Extract the [x, y] coordinate from the center of the cell holding the provided text.  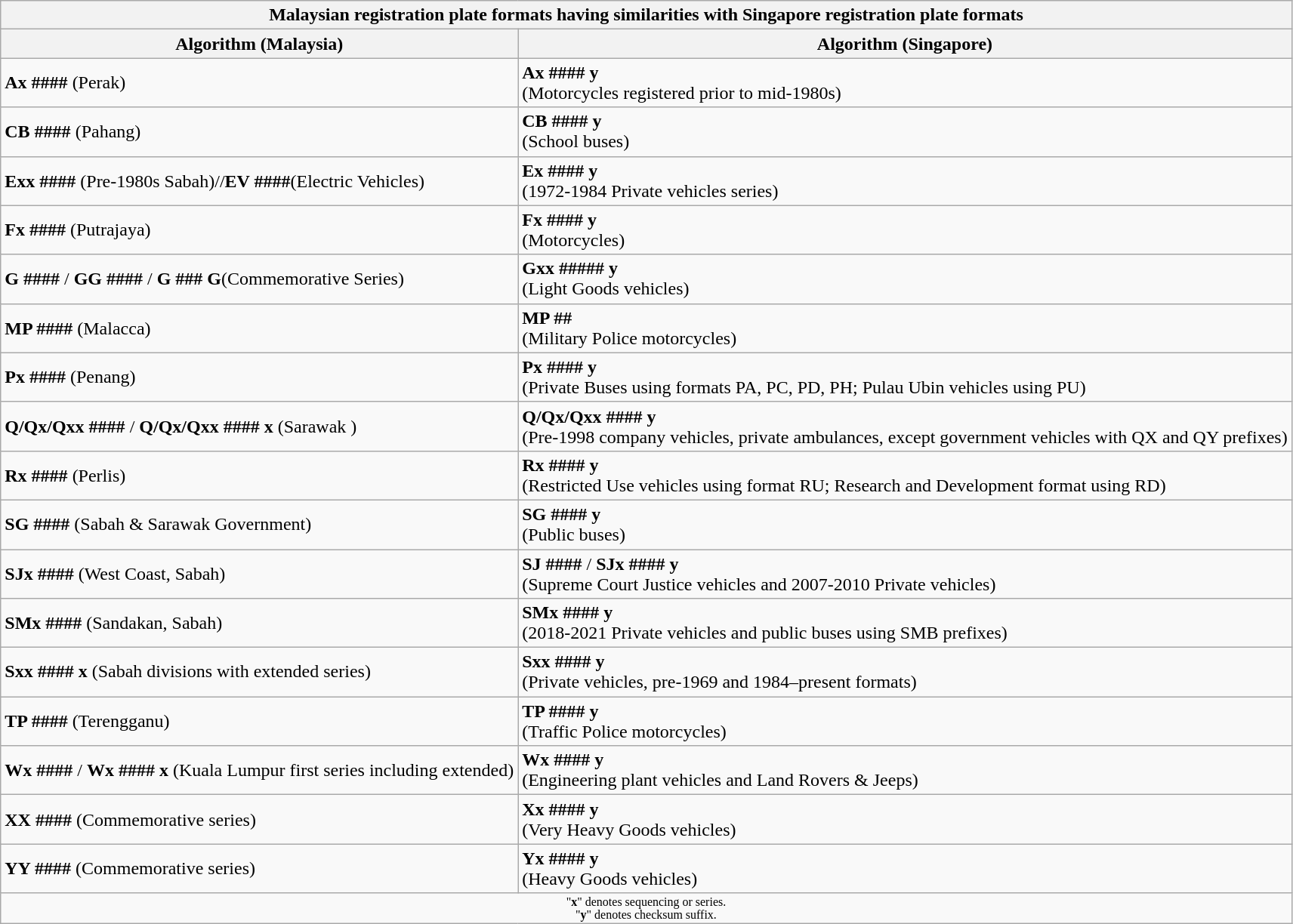
Q/Qx/Qxx #### / Q/Qx/Qxx #### x (Sarawak ) [260, 426]
SJ #### / SJx #### y(Supreme Court Justice vehicles and 2007-2010 Private vehicles) [905, 574]
"x" denotes sequencing or series. "y" denotes checksum suffix. [646, 909]
Ex #### y(1972-1984 Private vehicles series) [905, 181]
Sxx #### x (Sabah divisions with extended series) [260, 672]
Ax #### (Perak) [260, 83]
SMx #### (Sandakan, Sabah) [260, 624]
Fx #### (Putrajaya) [260, 229]
XX #### (Commemorative series) [260, 820]
TP #### (Terengganu) [260, 722]
Yx #### y(Heavy Goods vehicles) [905, 868]
SMx #### y(2018-2021 Private vehicles and public buses using SMB prefixes) [905, 624]
Rx #### y(Restricted Use vehicles using format RU; Research and Development format using RD) [905, 476]
Q/Qx/Qxx #### y(Pre-1998 company vehicles, private ambulances, except government vehicles with QX and QY prefixes) [905, 426]
Wx #### / Wx #### x (Kuala Lumpur first series including extended) [260, 770]
YY #### (Commemorative series) [260, 868]
Gxx ##### y(Light Goods vehicles) [905, 279]
Xx #### y(Very Heavy Goods vehicles) [905, 820]
MP #### (Malacca) [260, 328]
SG #### (Sabah & Sarawak Government) [260, 524]
CB #### (Pahang) [260, 131]
Algorithm (Singapore) [905, 44]
Exx #### (Pre-1980s Sabah)//EV ####(Electric Vehicles) [260, 181]
Wx #### y(Engineering plant vehicles and Land Rovers & Jeeps) [905, 770]
SG #### y (Public buses) [905, 524]
Sxx #### y(Private vehicles, pre-1969 and 1984–present formats) [905, 672]
Rx #### (Perlis) [260, 476]
TP #### y(Traffic Police motorcycles) [905, 722]
CB #### y (School buses) [905, 131]
SJx #### (West Coast, Sabah) [260, 574]
Algorithm (Malaysia) [260, 44]
MP ##(Military Police motorcycles) [905, 328]
Px #### (Penang) [260, 377]
G #### / GG #### / G ### G(Commemorative Series) [260, 279]
Px #### y(Private Buses using formats PA, PC, PD, PH; Pulau Ubin vehicles using PU) [905, 377]
Malaysian registration plate formats having similarities with Singapore registration plate formats [646, 15]
Ax #### y (Motorcycles registered prior to mid-1980s) [905, 83]
Fx #### y(Motorcycles) [905, 229]
